Output the [x, y] coordinate of the center of the cell containing the given text.  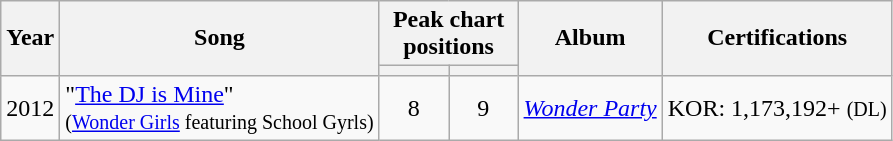
Song [220, 38]
2012 [30, 108]
8 [414, 108]
"The DJ is Mine"(Wonder Girls featuring School Gyrls) [220, 108]
KOR: 1,173,192+ (DL) [777, 108]
Album [590, 38]
Certifications [777, 38]
Peak chart positions [448, 34]
Year [30, 38]
Wonder Party [590, 108]
9 [484, 108]
